Search for the cell housing the specified text and yield its [X, Y] center coordinate. 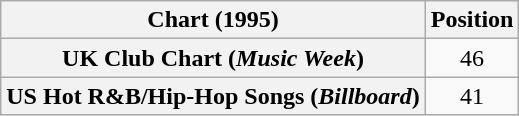
UK Club Chart (Music Week) [213, 58]
Chart (1995) [213, 20]
Position [472, 20]
41 [472, 96]
46 [472, 58]
US Hot R&B/Hip-Hop Songs (Billboard) [213, 96]
